Return the (x, y) coordinate for the center point of the cell that contains the specified text.  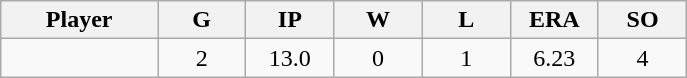
1 (466, 58)
4 (642, 58)
SO (642, 20)
0 (378, 58)
ERA (554, 20)
G (202, 20)
IP (290, 20)
6.23 (554, 58)
L (466, 20)
W (378, 20)
13.0 (290, 58)
2 (202, 58)
Player (80, 20)
